Scan for the cell matching the given text and deliver its (X, Y) coordinate at center. 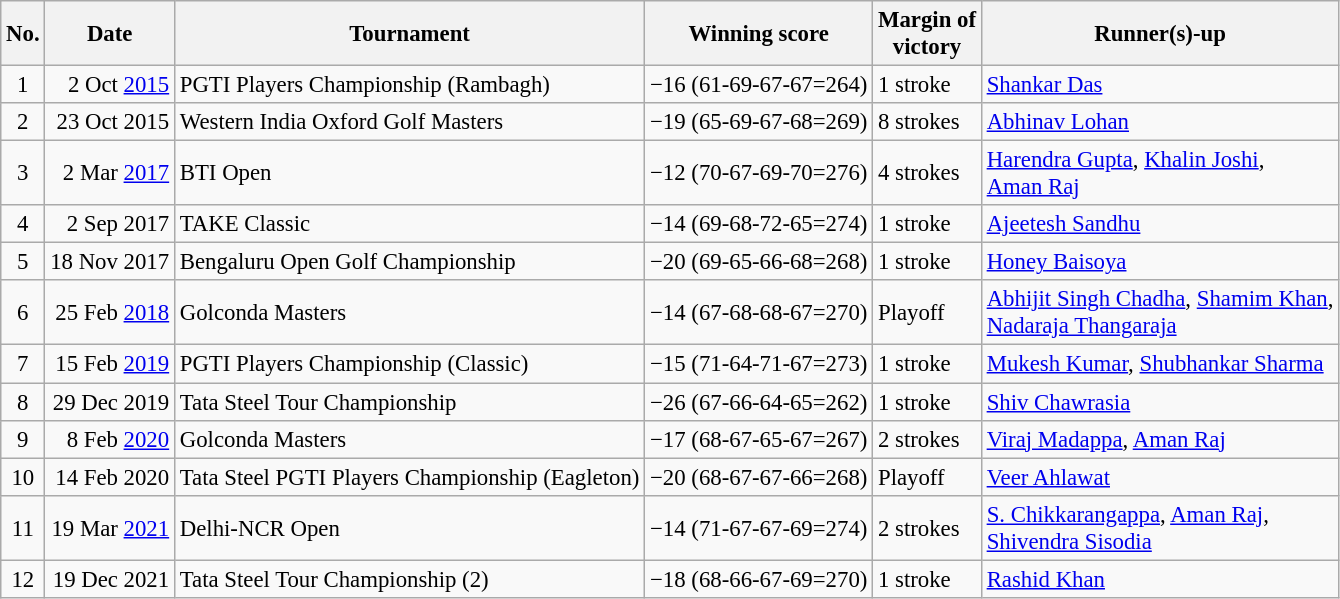
Honey Baisoya (1160, 262)
Rashid Khan (1160, 579)
Harendra Gupta, Khalin Joshi, Aman Raj (1160, 174)
3 (23, 174)
23 Oct 2015 (110, 122)
−17 (68-67-65-67=267) (759, 439)
9 (23, 439)
Mukesh Kumar, Shubhankar Sharma (1160, 364)
PGTI Players Championship (Rambagh) (409, 85)
18 Nov 2017 (110, 262)
Bengaluru Open Golf Championship (409, 262)
−20 (68-67-67-66=268) (759, 477)
10 (23, 477)
−14 (67-68-68-67=270) (759, 312)
PGTI Players Championship (Classic) (409, 364)
−14 (71-67-67-69=274) (759, 528)
BTI Open (409, 174)
2 Sep 2017 (110, 224)
19 Mar 2021 (110, 528)
25 Feb 2018 (110, 312)
S. Chikkarangappa, Aman Raj, Shivendra Sisodia (1160, 528)
1 (23, 85)
Delhi-NCR Open (409, 528)
−19 (65-69-67-68=269) (759, 122)
Tata Steel PGTI Players Championship (Eagleton) (409, 477)
Shankar Das (1160, 85)
19 Dec 2021 (110, 579)
−16 (61-69-67-67=264) (759, 85)
8 Feb 2020 (110, 439)
15 Feb 2019 (110, 364)
Abhinav Lohan (1160, 122)
6 (23, 312)
Tata Steel Tour Championship (2) (409, 579)
Tournament (409, 34)
Runner(s)-up (1160, 34)
8 strokes (928, 122)
4 strokes (928, 174)
−15 (71-64-71-67=273) (759, 364)
12 (23, 579)
TAKE Classic (409, 224)
Tata Steel Tour Championship (409, 402)
Viraj Madappa, Aman Raj (1160, 439)
29 Dec 2019 (110, 402)
2 (23, 122)
11 (23, 528)
−14 (69-68-72-65=274) (759, 224)
−18 (68-66-67-69=270) (759, 579)
14 Feb 2020 (110, 477)
Shiv Chawrasia (1160, 402)
Date (110, 34)
No. (23, 34)
−26 (67-66-64-65=262) (759, 402)
Margin of victory (928, 34)
−20 (69-65-66-68=268) (759, 262)
2 Oct 2015 (110, 85)
Abhijit Singh Chadha, Shamim Khan, Nadaraja Thangaraja (1160, 312)
5 (23, 262)
7 (23, 364)
8 (23, 402)
Veer Ahlawat (1160, 477)
Winning score (759, 34)
Ajeetesh Sandhu (1160, 224)
Western India Oxford Golf Masters (409, 122)
2 Mar 2017 (110, 174)
4 (23, 224)
−12 (70-67-69-70=276) (759, 174)
